Capture the cell that displays the provided text and extract its (X, Y) central coordinate. 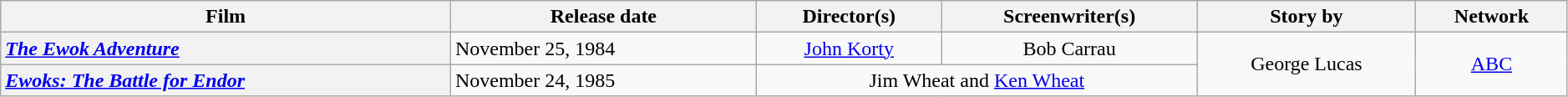
November 24, 1985 (603, 80)
Director(s) (849, 17)
Film (226, 17)
November 25, 1984 (603, 48)
Screenwriter(s) (1069, 17)
Jim Wheat and Ken Wheat (977, 80)
Story by (1307, 17)
The Ewok Adventure (226, 48)
George Lucas (1307, 64)
Network (1492, 17)
Ewoks: The Battle for Endor (226, 80)
ABC (1492, 64)
John Korty (849, 48)
Bob Carrau (1069, 48)
Release date (603, 17)
